Scan for the cell matching the given text and deliver its (X, Y) coordinate at center. 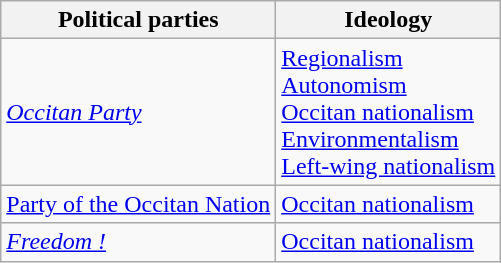
Occitan Party (138, 112)
Political parties (138, 20)
Ideology (388, 20)
Freedom ! (138, 242)
Party of the Occitan Nation (138, 204)
RegionalismAutonomismOccitan nationalismEnvironmentalismLeft-wing nationalism (388, 112)
